Detect which cell encompasses the target text, then output its [x, y] center coordinate. 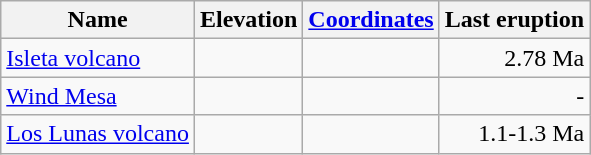
- [514, 96]
Last eruption [514, 20]
Isleta volcano [98, 58]
1.1-1.3 Ma [514, 134]
Los Lunas volcano [98, 134]
2.78 Ma [514, 58]
Name [98, 20]
Elevation [248, 20]
Wind Mesa [98, 96]
Coordinates [371, 20]
